Identify which cell holds the provided text, then report its [X, Y] central coordinate. 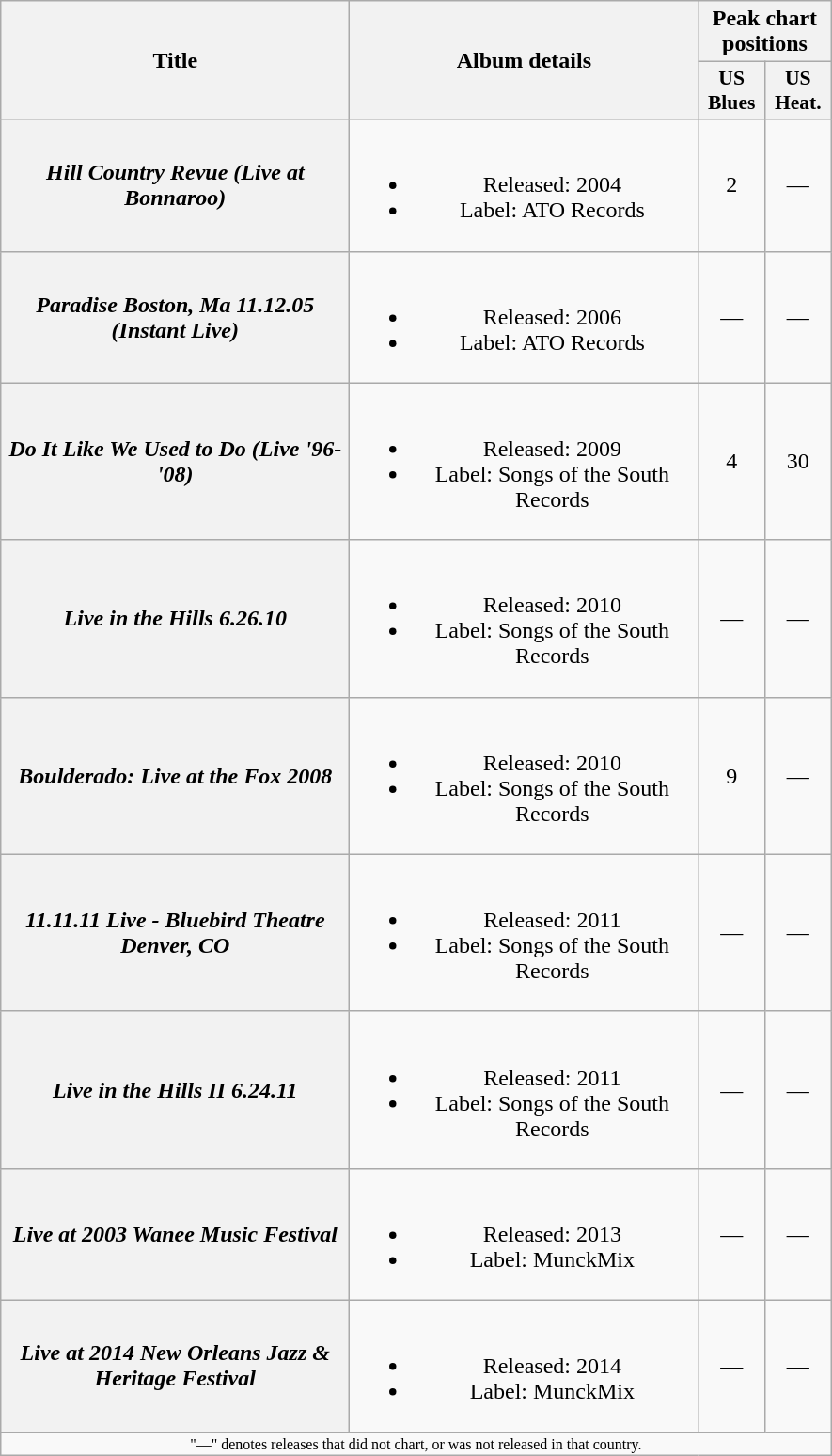
Released: 2004Label: ATO Records [525, 185]
Released: 2006Label: ATO Records [525, 317]
9 [731, 775]
Hill Country Revue (Live at Bonnaroo) [175, 185]
Boulderado: Live at the Fox 2008 [175, 775]
Paradise Boston, Ma 11.12.05 (Instant Live) [175, 317]
Released: 2009Label: Songs of the South Records [525, 461]
US Heat. [797, 90]
Do It Like We Used to Do (Live '96-'08) [175, 461]
Live in the Hills 6.26.10 [175, 619]
"—" denotes releases that did not chart, or was not released in that country. [416, 1443]
4 [731, 461]
Peak chart positions [765, 32]
Released: 2014Label: MunckMix [525, 1366]
Live at 2014 New Orleans Jazz & Heritage Festival [175, 1366]
US Blues [731, 90]
Title [175, 60]
Album details [525, 60]
30 [797, 461]
Live at 2003 Wanee Music Festival [175, 1234]
Live in the Hills II 6.24.11 [175, 1089]
2 [731, 185]
11.11.11 Live - Bluebird Theatre Denver, CO [175, 933]
Released: 2013Label: MunckMix [525, 1234]
